For the text-containing cell, return its midpoint in (x, y) coordinate format. 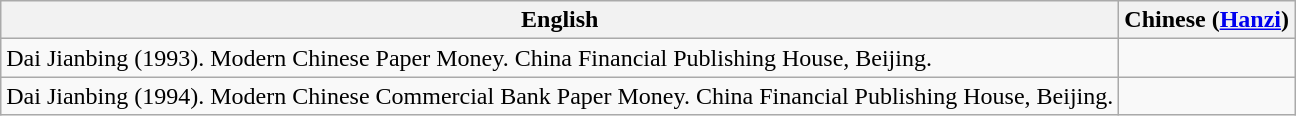
English (560, 20)
Dai Jianbing (1993). Modern Chinese Paper Money. China Financial Publishing House, Beijing. (560, 58)
Chinese (Hanzi) (1207, 20)
Dai Jianbing (1994). Modern Chinese Commercial Bank Paper Money. China Financial Publishing House, Beijing. (560, 96)
